Scan for the cell matching the given text and deliver its (X, Y) coordinate at center. 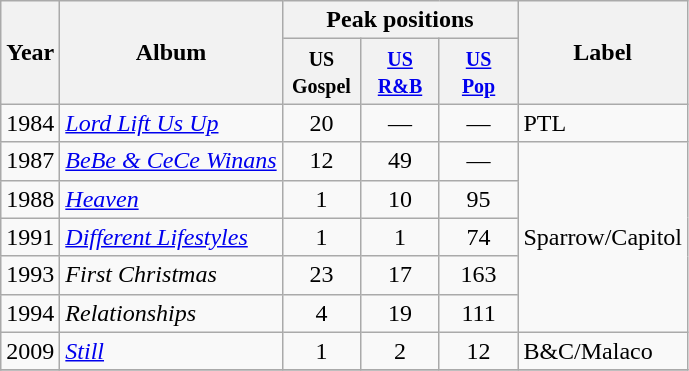
1984 (30, 123)
Year (30, 52)
Album (171, 52)
Relationships (171, 313)
1993 (30, 275)
1988 (30, 199)
17 (400, 275)
111 (478, 313)
Still (171, 351)
Label (603, 52)
USR&B (400, 72)
1991 (30, 237)
B&C/Malaco (603, 351)
1994 (30, 313)
23 (322, 275)
2009 (30, 351)
49 (400, 161)
Heaven (171, 199)
74 (478, 237)
4 (322, 313)
20 (322, 123)
19 (400, 313)
Lord Lift Us Up (171, 123)
BeBe & CeCe Winans (171, 161)
USGospel (322, 72)
PTL (603, 123)
1987 (30, 161)
163 (478, 275)
Peak positions (400, 20)
Different Lifestyles (171, 237)
95 (478, 199)
USPop (478, 72)
10 (400, 199)
Sparrow/Capitol (603, 237)
2 (400, 351)
First Christmas (171, 275)
